Extract the (x, y) coordinate from the center of the cell holding the provided text.  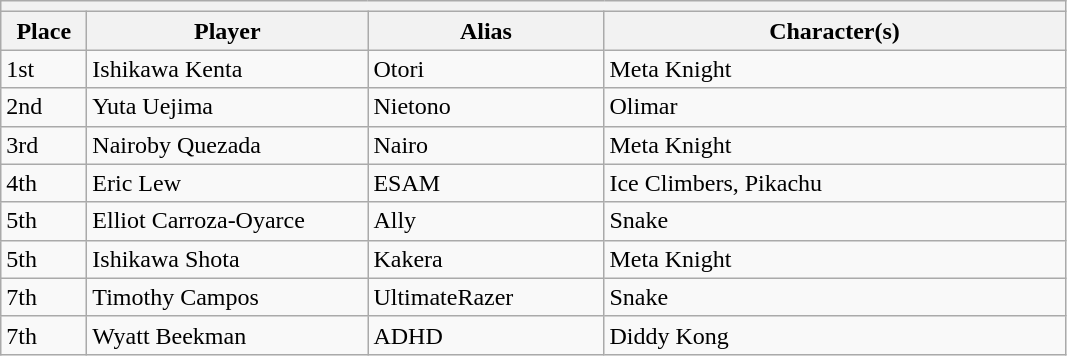
Ice Climbers, Pikachu (834, 183)
Character(s) (834, 31)
Wyatt Beekman (228, 335)
Nairo (486, 145)
3rd (44, 145)
Alias (486, 31)
Diddy Kong (834, 335)
Kakera (486, 259)
4th (44, 183)
Nietono (486, 107)
Ishikawa Kenta (228, 69)
Otori (486, 69)
1st (44, 69)
UltimateRazer (486, 297)
ESAM (486, 183)
Olimar (834, 107)
Ally (486, 221)
2nd (44, 107)
Timothy Campos (228, 297)
Place (44, 31)
Eric Lew (228, 183)
Nairoby Quezada (228, 145)
Ishikawa Shota (228, 259)
ADHD (486, 335)
Elliot Carroza-Oyarce (228, 221)
Player (228, 31)
Yuta Uejima (228, 107)
